Extract the (X, Y) coordinate from the center of the cell holding the provided text.  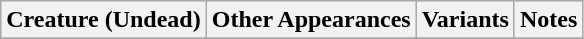
Other Appearances (311, 20)
Variants (465, 20)
Creature (Undead) (104, 20)
Notes (548, 20)
